Search for the cell housing the specified text and yield its (X, Y) center coordinate. 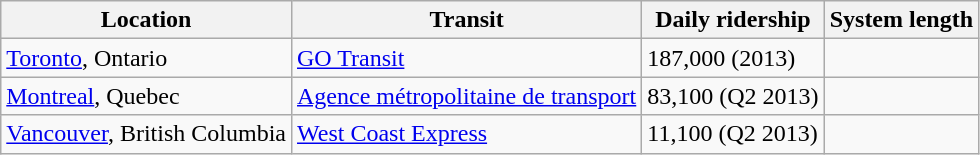
Daily ridership (733, 20)
System length (901, 20)
Montreal, Quebec (146, 96)
GO Transit (466, 58)
Vancouver, British Columbia (146, 134)
187,000 (2013) (733, 58)
Location (146, 20)
11,100 (Q2 2013) (733, 134)
83,100 (Q2 2013) (733, 96)
Transit (466, 20)
Agence métropolitaine de transport (466, 96)
West Coast Express (466, 134)
Toronto, Ontario (146, 58)
